Capture the cell that displays the provided text and extract its (X, Y) central coordinate. 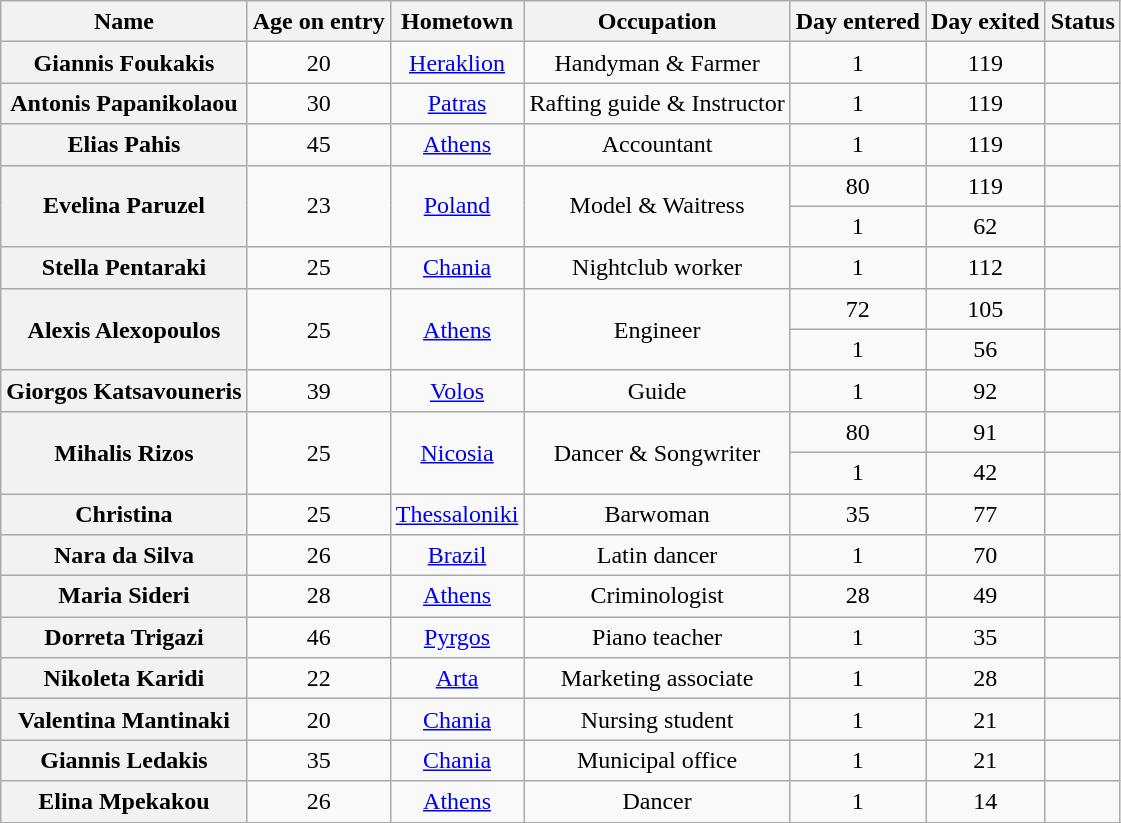
Volos (457, 390)
Giannis Foukakis (124, 62)
Evelina Paruzel (124, 206)
Occupation (657, 22)
Pyrgos (457, 638)
Dorreta Trigazi (124, 638)
Arta (457, 678)
Patras (457, 104)
112 (986, 268)
Engineer (657, 329)
72 (858, 308)
Giannis Ledakis (124, 760)
Nikoleta Karidi (124, 678)
Accountant (657, 144)
39 (318, 390)
Nara da Silva (124, 556)
Day exited (986, 22)
62 (986, 226)
Nursing student (657, 720)
22 (318, 678)
Dancer & Songwriter (657, 452)
56 (986, 350)
46 (318, 638)
Criminologist (657, 596)
Heraklion (457, 62)
Latin dancer (657, 556)
Barwoman (657, 514)
Valentina Mantinaki (124, 720)
77 (986, 514)
23 (318, 206)
Nicosia (457, 452)
30 (318, 104)
92 (986, 390)
Antonis Papanikolaou (124, 104)
Nightclub worker (657, 268)
Thessaloniki (457, 514)
Poland (457, 206)
Rafting guide & Instructor (657, 104)
Dancer (657, 802)
70 (986, 556)
42 (986, 472)
Model & Waitress (657, 206)
Elina Mpekakou (124, 802)
Piano teacher (657, 638)
91 (986, 432)
Mihalis Rizos (124, 452)
Day entered (858, 22)
Brazil (457, 556)
45 (318, 144)
Hometown (457, 22)
Christina (124, 514)
Marketing associate (657, 678)
Age on entry (318, 22)
49 (986, 596)
Maria Sideri (124, 596)
Status (1082, 22)
Alexis Alexopoulos (124, 329)
Name (124, 22)
Guide (657, 390)
Elias Pahis (124, 144)
105 (986, 308)
14 (986, 802)
Giorgos Katsavouneris (124, 390)
Municipal office (657, 760)
Stella Pentaraki (124, 268)
Handyman & Farmer (657, 62)
